Search for the cell housing the specified text and yield its (x, y) center coordinate. 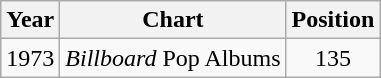
Year (30, 20)
135 (333, 58)
Chart (173, 20)
Billboard Pop Albums (173, 58)
1973 (30, 58)
Position (333, 20)
